Output the (X, Y) coordinate of the center of the cell containing the given text.  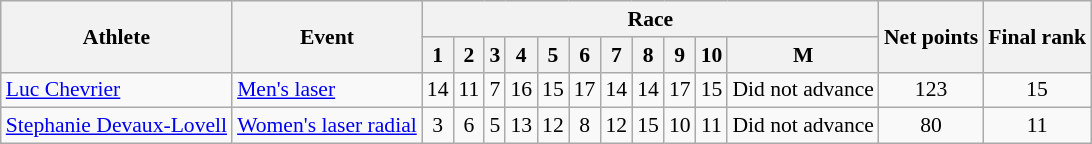
80 (931, 126)
Luc Chevrier (116, 90)
Final rank (1037, 36)
Race (650, 19)
Athlete (116, 36)
4 (521, 55)
Men's laser (327, 90)
2 (468, 55)
Net points (931, 36)
16 (521, 90)
9 (680, 55)
Event (327, 36)
Stephanie Devaux-Lovell (116, 126)
123 (931, 90)
1 (438, 55)
13 (521, 126)
Women's laser radial (327, 126)
M (803, 55)
